Pinpoint the cell where the given text exists, returning its (x, y) midpoint coordinate. 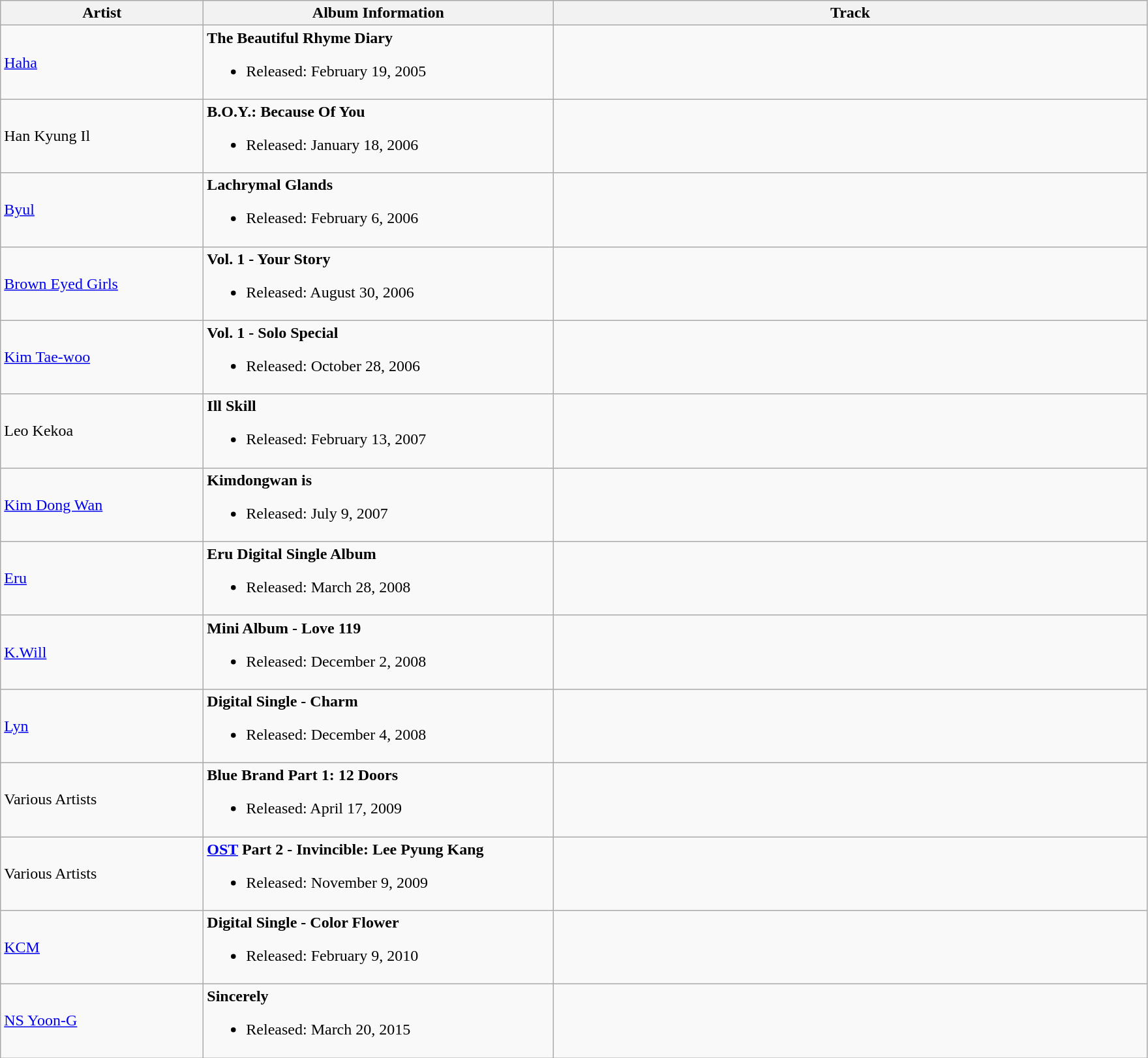
Track (851, 13)
The Beautiful Rhyme DiaryReleased: February 19, 2005 (378, 63)
Album Information (378, 13)
Brown Eyed Girls (102, 283)
B.O.Y.: Because Of YouReleased: January 18, 2006 (378, 136)
Vol. 1 - Solo SpecialReleased: October 28, 2006 (378, 357)
Eru Digital Single AlbumReleased: March 28, 2008 (378, 578)
Haha (102, 63)
Lyn (102, 725)
Artist (102, 13)
Kimdongwan isReleased: July 9, 2007 (378, 505)
Ill SkillReleased: February 13, 2007 (378, 431)
Mini Album - Love 119Released: December 2, 2008 (378, 652)
Vol. 1 - Your StoryReleased: August 30, 2006 (378, 283)
NS Yoon-G (102, 1021)
Kim Tae-woo (102, 357)
SincerelyReleased: March 20, 2015 (378, 1021)
OST Part 2 - Invincible: Lee Pyung KangReleased: November 9, 2009 (378, 873)
Leo Kekoa (102, 431)
Eru (102, 578)
Digital Single - CharmReleased: December 4, 2008 (378, 725)
Han Kyung Il (102, 136)
Blue Brand Part 1: 12 DoorsReleased: April 17, 2009 (378, 800)
Kim Dong Wan (102, 505)
KCM (102, 947)
Lachrymal GlandsReleased: February 6, 2006 (378, 210)
K.Will (102, 652)
Byul (102, 210)
Digital Single - Color FlowerReleased: February 9, 2010 (378, 947)
